Output the [X, Y] coordinate of the center of the cell containing the given text.  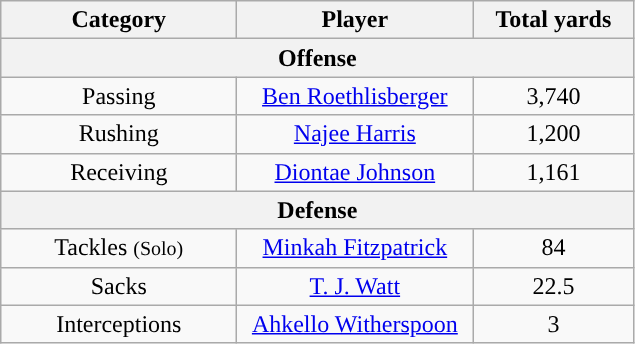
Sacks [119, 286]
3,740 [554, 96]
84 [554, 248]
Category [119, 20]
22.5 [554, 286]
Interceptions [119, 324]
Defense [318, 210]
Rushing [119, 134]
Offense [318, 58]
Total yards [554, 20]
3 [554, 324]
Ahkello Witherspoon [355, 324]
Player [355, 20]
Tackles (Solo) [119, 248]
Minkah Fitzpatrick [355, 248]
T. J. Watt [355, 286]
Passing [119, 96]
Najee Harris [355, 134]
Receiving [119, 172]
1,200 [554, 134]
Diontae Johnson [355, 172]
1,161 [554, 172]
Ben Roethlisberger [355, 96]
